Capture the cell that displays the provided text and extract its (X, Y) central coordinate. 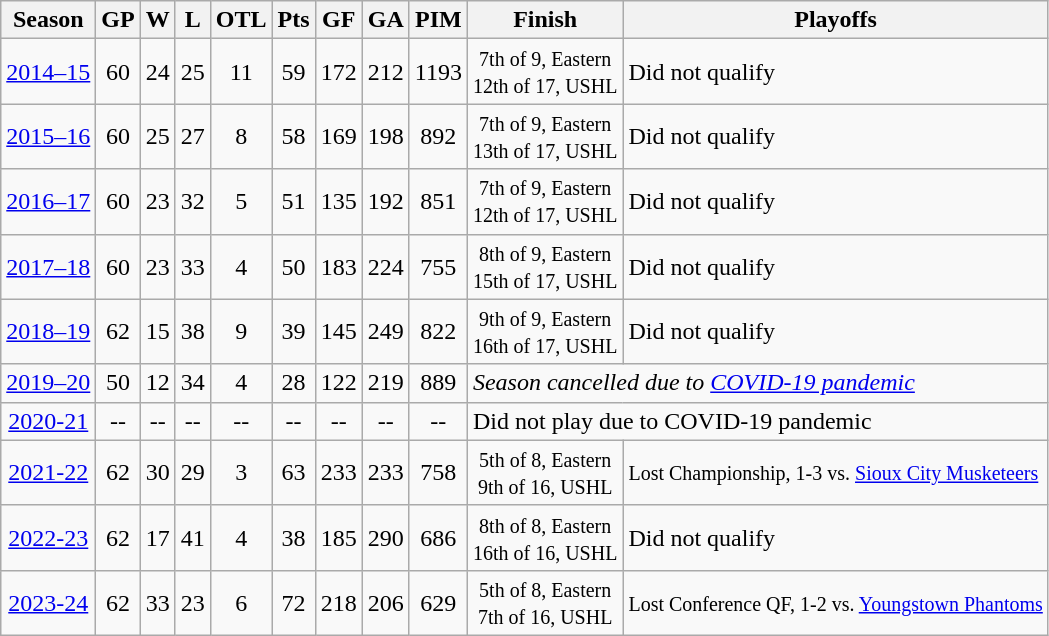
198 (386, 136)
6 (241, 602)
219 (386, 383)
17 (158, 538)
24 (158, 72)
135 (338, 202)
822 (438, 332)
172 (338, 72)
755 (438, 266)
2023-24 (48, 602)
183 (338, 266)
Finish (544, 20)
Lost Conference QF, 1-2 vs. Youngstown Phantoms (836, 602)
7th of 9, Eastern13th of 17, USHL (544, 136)
PIM (438, 20)
2021-22 (48, 472)
GF (338, 20)
169 (338, 136)
28 (294, 383)
145 (338, 332)
12 (158, 383)
Did not play due to COVID-19 pandemic (758, 421)
2022-23 (48, 538)
9th of 9, Eastern16th of 17, USHL (544, 332)
Season cancelled due to COVID-19 pandemic (758, 383)
11 (241, 72)
L (192, 20)
29 (192, 472)
686 (438, 538)
34 (192, 383)
39 (294, 332)
2019–20 (48, 383)
Lost Championship, 1-3 vs. Sioux City Musketeers (836, 472)
GA (386, 20)
2020-21 (48, 421)
1193 (438, 72)
15 (158, 332)
9 (241, 332)
8th of 9, Eastern15th of 17, USHL (544, 266)
27 (192, 136)
758 (438, 472)
3 (241, 472)
Season (48, 20)
30 (158, 472)
2018–19 (48, 332)
72 (294, 602)
Playoffs (836, 20)
290 (386, 538)
212 (386, 72)
63 (294, 472)
206 (386, 602)
32 (192, 202)
GP (118, 20)
8 (241, 136)
Pts (294, 20)
W (158, 20)
2015–16 (48, 136)
59 (294, 72)
5th of 8, Eastern9th of 16, USHL (544, 472)
5th of 8, Eastern7th of 16, USHL (544, 602)
851 (438, 202)
892 (438, 136)
185 (338, 538)
629 (438, 602)
2014–15 (48, 72)
58 (294, 136)
51 (294, 202)
OTL (241, 20)
192 (386, 202)
8th of 8, Eastern16th of 16, USHL (544, 538)
249 (386, 332)
889 (438, 383)
2017–18 (48, 266)
122 (338, 383)
5 (241, 202)
224 (386, 266)
2016–17 (48, 202)
218 (338, 602)
41 (192, 538)
